Locate the cell with the specified text and output its (X, Y) center coordinate. 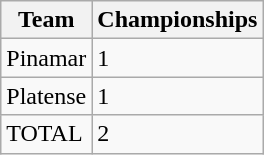
TOTAL (46, 134)
2 (178, 134)
Championships (178, 20)
Pinamar (46, 58)
Platense (46, 96)
Team (46, 20)
